Identify which cell holds the provided text, then report its [X, Y] central coordinate. 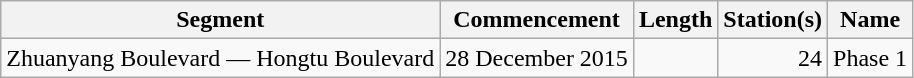
Name [870, 20]
28 December 2015 [537, 58]
24 [773, 58]
Station(s) [773, 20]
Zhuanyang Boulevard — Hongtu Boulevard [220, 58]
Length [675, 20]
Commencement [537, 20]
Segment [220, 20]
Phase 1 [870, 58]
